Determine the (x, y) coordinate at the center of the cell enclosing the given text.  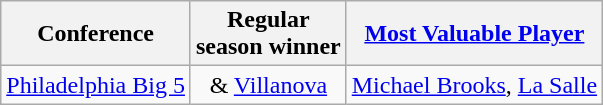
Conference (96, 34)
Regular season winner (268, 34)
Most Valuable Player (474, 34)
Philadelphia Big 5 (96, 85)
& Villanova (268, 85)
Michael Brooks, La Salle (474, 85)
